Find where the given text appears and provide that cell's center as [x, y] coordinate. 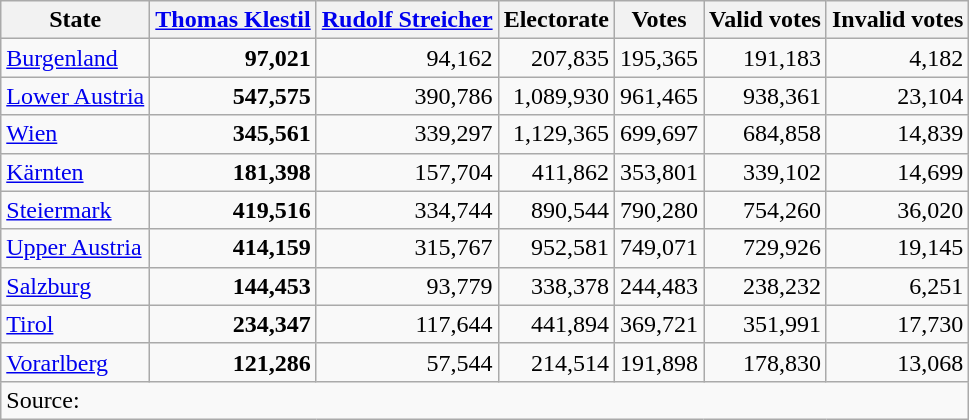
353,801 [658, 172]
Steiermark [76, 210]
144,453 [233, 286]
Thomas Klestil [233, 20]
19,145 [897, 248]
23,104 [897, 96]
191,183 [766, 58]
414,159 [233, 248]
1,089,930 [556, 96]
938,361 [766, 96]
97,021 [233, 58]
Vorarlberg [76, 362]
Invalid votes [897, 20]
State [76, 20]
890,544 [556, 210]
441,894 [556, 324]
339,102 [766, 172]
117,644 [407, 324]
338,378 [556, 286]
Kärnten [76, 172]
952,581 [556, 248]
Valid votes [766, 20]
244,483 [658, 286]
178,830 [766, 362]
419,516 [233, 210]
411,862 [556, 172]
Votes [658, 20]
13,068 [897, 362]
749,071 [658, 248]
207,835 [556, 58]
351,991 [766, 324]
345,561 [233, 134]
1,129,365 [556, 134]
17,730 [897, 324]
Source: [485, 400]
547,575 [233, 96]
339,297 [407, 134]
334,744 [407, 210]
121,286 [233, 362]
699,697 [658, 134]
Tirol [76, 324]
4,182 [897, 58]
369,721 [658, 324]
191,898 [658, 362]
94,162 [407, 58]
6,251 [897, 286]
14,839 [897, 134]
Rudolf Streicher [407, 20]
315,767 [407, 248]
93,779 [407, 286]
790,280 [658, 210]
36,020 [897, 210]
Electorate [556, 20]
Burgenland [76, 58]
390,786 [407, 96]
961,465 [658, 96]
Salzburg [76, 286]
Wien [76, 134]
238,232 [766, 286]
729,926 [766, 248]
14,699 [897, 172]
195,365 [658, 58]
754,260 [766, 210]
57,544 [407, 362]
214,514 [556, 362]
Lower Austria [76, 96]
Upper Austria [76, 248]
181,398 [233, 172]
157,704 [407, 172]
234,347 [233, 324]
684,858 [766, 134]
